Identify which cell holds the provided text, then report its (x, y) central coordinate. 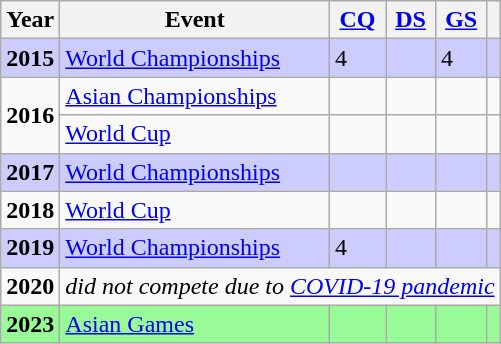
2018 (30, 210)
2023 (30, 324)
Asian Championships (195, 96)
2016 (30, 115)
Event (195, 20)
DS (411, 20)
Asian Games (195, 324)
2017 (30, 172)
Year (30, 20)
2020 (30, 286)
2015 (30, 58)
GS (460, 20)
did not compete due to COVID-19 pandemic (280, 286)
CQ (357, 20)
2019 (30, 248)
